Output the (x, y) coordinate of the center of the cell containing the given text.  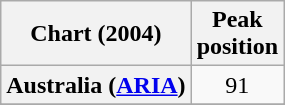
91 (237, 85)
Australia (ARIA) (96, 85)
Chart (2004) (96, 34)
Peakposition (237, 34)
